Detect which cell encompasses the target text, then output its [x, y] center coordinate. 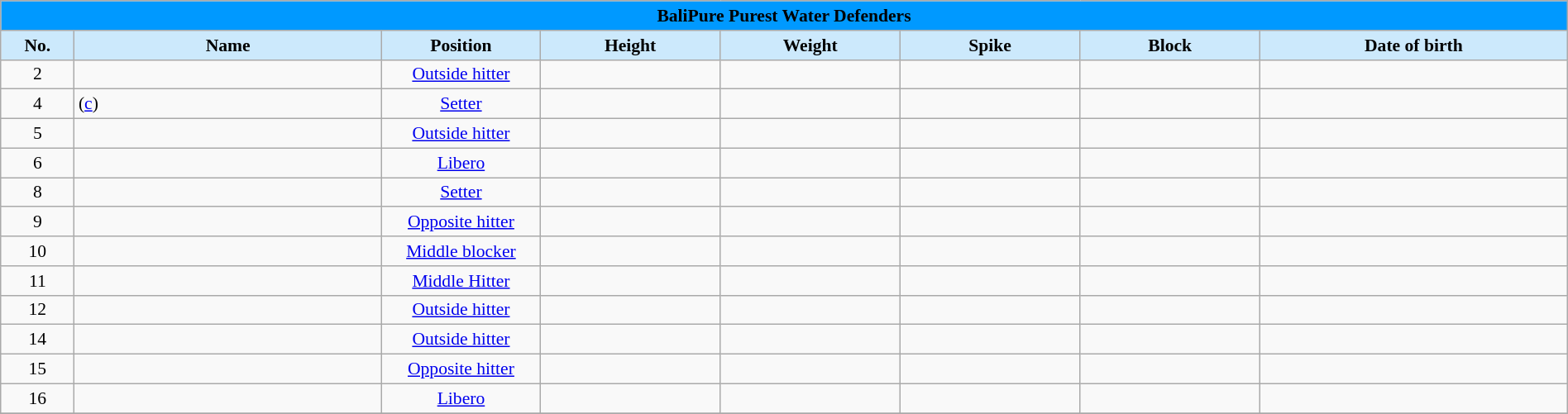
Block [1170, 45]
Middle blocker [461, 251]
BaliPure Purest Water Defenders [784, 16]
14 [38, 340]
15 [38, 369]
8 [38, 193]
No. [38, 45]
Spike [990, 45]
12 [38, 310]
Position [461, 45]
Name [228, 45]
Date of birth [1413, 45]
2 [38, 74]
11 [38, 281]
Weight [810, 45]
Middle Hitter [461, 281]
4 [38, 104]
Height [630, 45]
5 [38, 134]
6 [38, 163]
(c) [228, 104]
9 [38, 222]
10 [38, 251]
16 [38, 398]
